For the text-containing cell, return its midpoint in [X, Y] coordinate format. 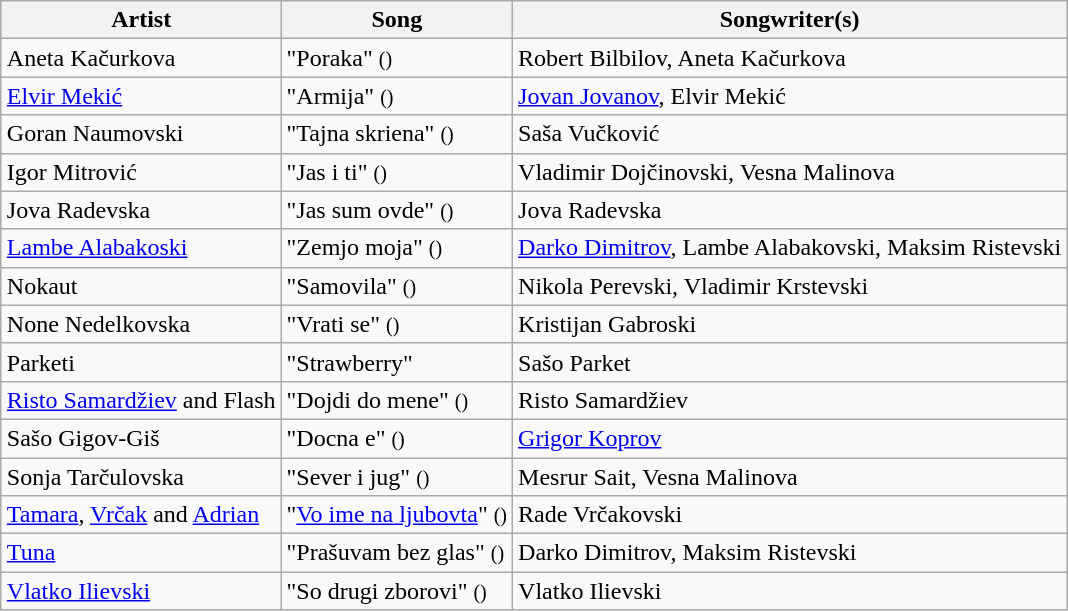
Song [397, 20]
Sonja Tarčulovska [141, 477]
Parketi [141, 362]
Songwriter(s) [790, 20]
"Sever i jug" () [397, 477]
Sašo Parket [790, 362]
Nokaut [141, 286]
Elvir Mekić [141, 96]
"Jas sum ovde" () [397, 210]
"Zemjo moja" () [397, 248]
Tuna [141, 553]
Saša Vučković [790, 134]
"Vo ime na ljubovta" () [397, 515]
Rade Vrčakovski [790, 515]
"Vrati se" () [397, 324]
Jovan Jovanov, Elvir Mekić [790, 96]
"Armija" () [397, 96]
Sašo Gigov-Giš [141, 438]
Tamara, Vrčak and Adrian [141, 515]
Robert Bilbilov, Aneta Kačurkova [790, 58]
"Strawberry" [397, 362]
"Dojdi do mene" () [397, 400]
"Prašuvam bez glas" () [397, 553]
"Samovila" () [397, 286]
Vladimir Dojčinovski, Vesna Malinova [790, 172]
"Docna e" () [397, 438]
Artist [141, 20]
Grigor Koprov [790, 438]
"So drugi zborovi" () [397, 591]
Aneta Kačurkova [141, 58]
Igor Mitrović [141, 172]
"Tajna skriena" () [397, 134]
Lambe Alabakoski [141, 248]
Goran Naumovski [141, 134]
Mesrur Sait, Vesna Malinova [790, 477]
Kristijan Gabroski [790, 324]
Risto Samardžiev [790, 400]
None Nedelkovska [141, 324]
Darko Dimitrov, Lambe Alabakovski, Maksim Ristevski [790, 248]
"Poraka" () [397, 58]
Darko Dimitrov, Maksim Ristevski [790, 553]
Nikola Perevski, Vladimir Krstevski [790, 286]
"Jas i ti" () [397, 172]
Risto Samardžiev and Flash [141, 400]
